From the cell containing the given text, extract its center point as (x, y) coordinate. 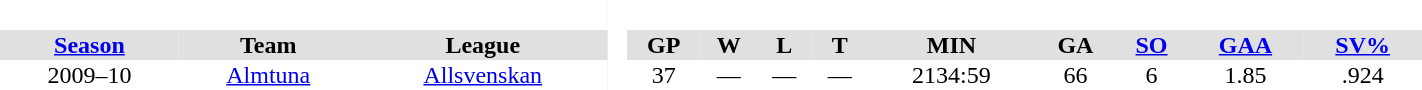
.924 (1362, 75)
1.85 (1246, 75)
GP (664, 45)
T (840, 45)
SV% (1362, 45)
Almtuna (268, 75)
6 (1152, 75)
W (729, 45)
SO (1152, 45)
MIN (951, 45)
League (483, 45)
2134:59 (951, 75)
Allsvenskan (483, 75)
Team (268, 45)
66 (1075, 75)
GA (1075, 45)
2009–10 (90, 75)
37 (664, 75)
GAA (1246, 45)
Season (90, 45)
L (784, 45)
